Pinpoint the cell where the given text exists, returning its (X, Y) midpoint coordinate. 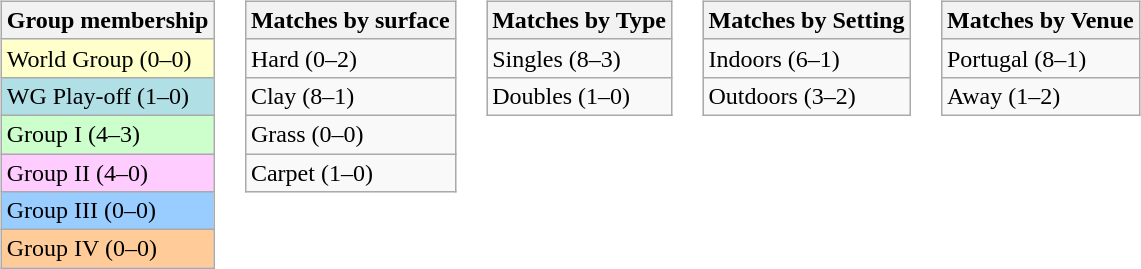
Group membership (108, 20)
Away (1–2) (1040, 96)
World Group (0–0) (108, 58)
Clay (8–1) (350, 96)
Portugal (8–1) (1040, 58)
Singles (8–3) (580, 58)
Group IV (0–0) (108, 249)
Outdoors (3–2) (806, 96)
Matches by Venue (1040, 20)
Matches by Setting (806, 20)
Doubles (1–0) (580, 96)
WG Play-off (1–0) (108, 96)
Grass (0–0) (350, 134)
Hard (0–2) (350, 58)
Group III (0–0) (108, 211)
Indoors (6–1) (806, 58)
Matches by Type (580, 20)
Carpet (1–0) (350, 173)
Group I (4–3) (108, 134)
Matches by surface (350, 20)
Group II (4–0) (108, 173)
